Determine the [X, Y] coordinate at the center of the cell enclosing the given text.  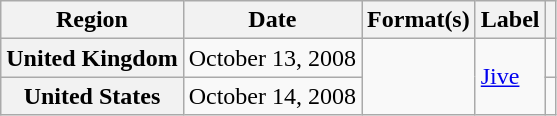
Jive [510, 77]
October 13, 2008 [272, 58]
United States [92, 96]
Date [272, 20]
United Kingdom [92, 58]
October 14, 2008 [272, 96]
Label [510, 20]
Format(s) [419, 20]
Region [92, 20]
